Return [X, Y] of the center of cell containing provided text 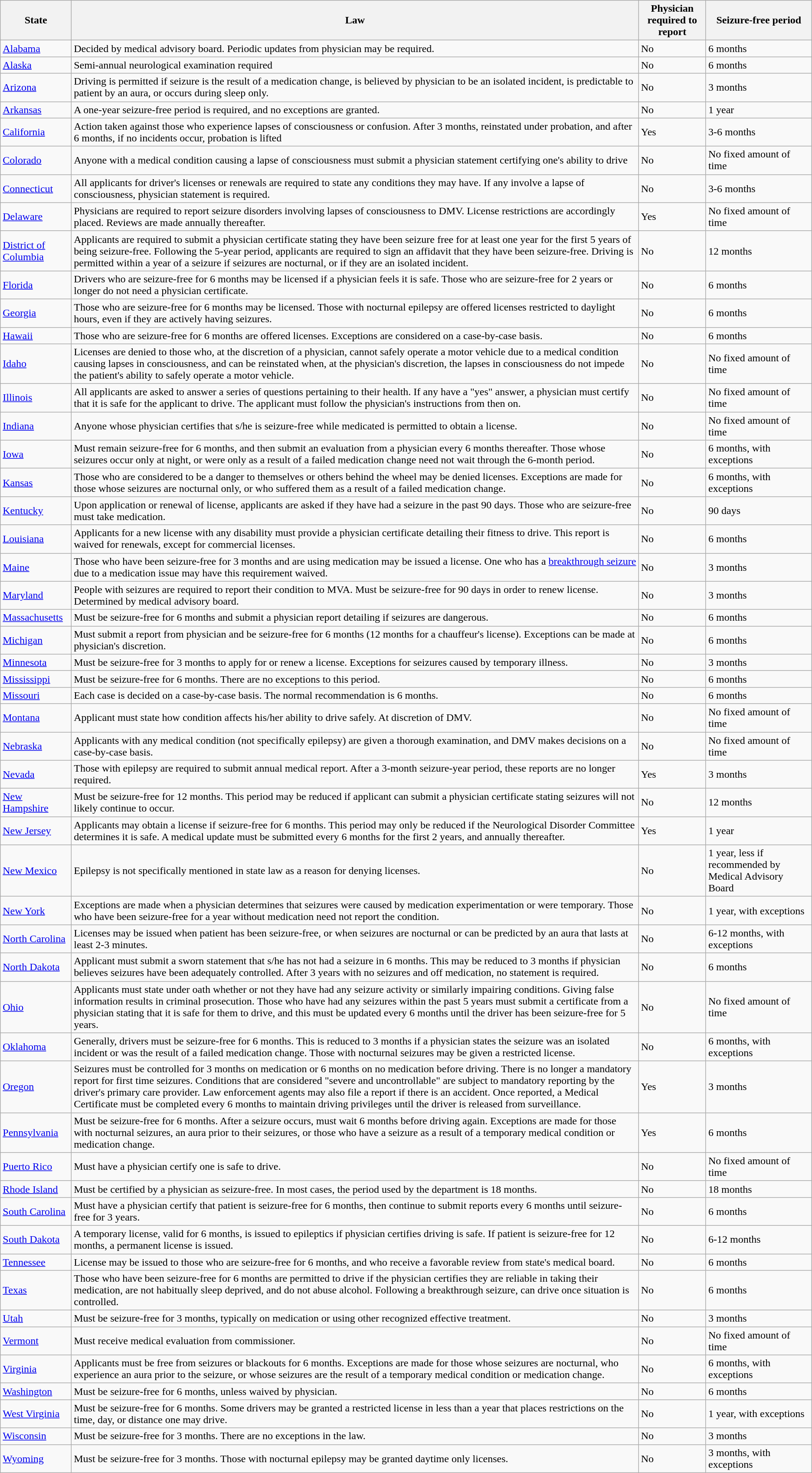
A one-year seizure-free period is required, and no exceptions are granted. [355, 110]
Must receive medical evaluation from commissioner. [355, 1341]
6-12 months [759, 1240]
Missouri [36, 695]
Law [355, 20]
Must be seizure-free for 3 months, typically on medication or using other recognized effective treatment. [355, 1319]
Wyoming [36, 1458]
Michigan [36, 640]
North Dakota [36, 967]
Florida [36, 285]
Seizure-free period [759, 20]
Wisconsin [36, 1436]
West Virginia [36, 1414]
Kansas [36, 482]
Virginia [36, 1369]
Epilepsy is not specifically mentioned in state law as a reason for denying licenses. [355, 871]
6-12 months, with exceptions [759, 939]
Utah [36, 1319]
Hawaii [36, 335]
Vermont [36, 1341]
Pennsylvania [36, 1133]
Must be seizure-free for 3 months. There are no exceptions in the law. [355, 1436]
Those who are seizure-free for 6 months are offered licenses. Exceptions are considered on a case-by-case basis. [355, 335]
New Hampshire [36, 802]
Georgia [36, 313]
Anyone whose physician certifies that s/he is seizure-free while medicated is permitted to obtain a license. [355, 426]
Must be seizure-free for 6 months and submit a physician report detailing if seizures are dangerous. [355, 618]
Minnesota [36, 662]
Indiana [36, 426]
Mississippi [36, 679]
Tennessee [36, 1262]
Iowa [36, 455]
Alaska [36, 65]
South Dakota [36, 1240]
18 months [759, 1189]
Oregon [36, 1087]
Nevada [36, 775]
Massachusetts [36, 618]
Arkansas [36, 110]
1 year, less if recommended by Medical Advisory Board [759, 871]
Maryland [36, 595]
90 days [759, 511]
Must be certified by a physician as seizure-free. In most cases, the period used by the department is 18 months. [355, 1189]
South Carolina [36, 1211]
Ohio [36, 1007]
Arizona [36, 88]
Applicants with any medical condition (not specifically epilepsy) are given a thorough examination, and DMV makes decisions on a case-by-case basis. [355, 746]
Nebraska [36, 746]
Must be seizure-free for 6 months. There are no exceptions to this period. [355, 679]
Texas [36, 1290]
Idaho [36, 364]
Must be seizure-free for 6 months, unless waived by physician. [355, 1391]
3 months, with exceptions [759, 1458]
Physician required to report [672, 20]
Maine [36, 567]
Must have a physician certify one is safe to drive. [355, 1167]
Colorado [36, 160]
California [36, 132]
Semi-annual neurological examination required [355, 65]
State [36, 20]
North Carolina [36, 939]
Connecticut [36, 188]
Kentucky [36, 511]
Must be seizure-free for 3 months. Those with nocturnal epilepsy may be granted daytime only licenses. [355, 1458]
Applicant must state how condition affects his/her ability to drive safely. At discretion of DMV. [355, 717]
Puerto Rico [36, 1167]
License may be issued to those who are seizure-free for 6 months, and who receive a favorable review from state's medical board. [355, 1262]
New Jersey [36, 831]
Illinois [36, 398]
Anyone with a medical condition causing a lapse of consciousness must submit a physician statement certifying one's ability to drive [355, 160]
Alabama [36, 49]
Rhode Island [36, 1189]
Decided by medical advisory board. Periodic updates from physician may be required. [355, 49]
Montana [36, 717]
New Mexico [36, 871]
Those with epilepsy are required to submit annual medical report. After a 3-month seizure-year period, these reports are no longer required. [355, 775]
Delaware [36, 217]
Each case is decided on a case-by-case basis. The normal recommendation is 6 months. [355, 695]
Oklahoma [36, 1047]
Must be seizure-free for 3 months to apply for or renew a license. Exceptions for seizures caused by temporary illness. [355, 662]
District of Columbia [36, 251]
Louisiana [36, 539]
Washington [36, 1391]
New York [36, 911]
